Determine the [X, Y] coordinate at the center of the cell enclosing the given text.  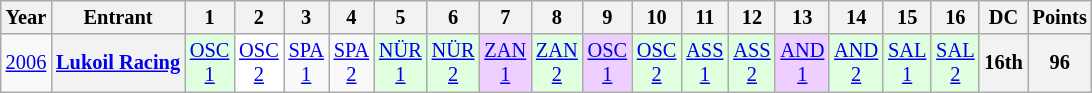
6 [454, 17]
8 [557, 17]
Points [1060, 17]
AND2 [856, 63]
14 [856, 17]
9 [608, 17]
SPA2 [352, 63]
ZAN1 [505, 63]
13 [802, 17]
DC [1003, 17]
5 [400, 17]
2006 [26, 63]
ZAN2 [557, 63]
SPA1 [306, 63]
15 [907, 17]
SAL1 [907, 63]
16 [955, 17]
Year [26, 17]
ASS1 [704, 63]
1 [210, 17]
NÜR1 [400, 63]
Lukoil Racing [118, 63]
7 [505, 17]
2 [258, 17]
12 [752, 17]
AND1 [802, 63]
ASS2 [752, 63]
Entrant [118, 17]
16th [1003, 63]
SAL2 [955, 63]
10 [656, 17]
NÜR2 [454, 63]
4 [352, 17]
11 [704, 17]
96 [1060, 63]
3 [306, 17]
